Provide the [X, Y] coordinate of the cell's center where the given text is located.  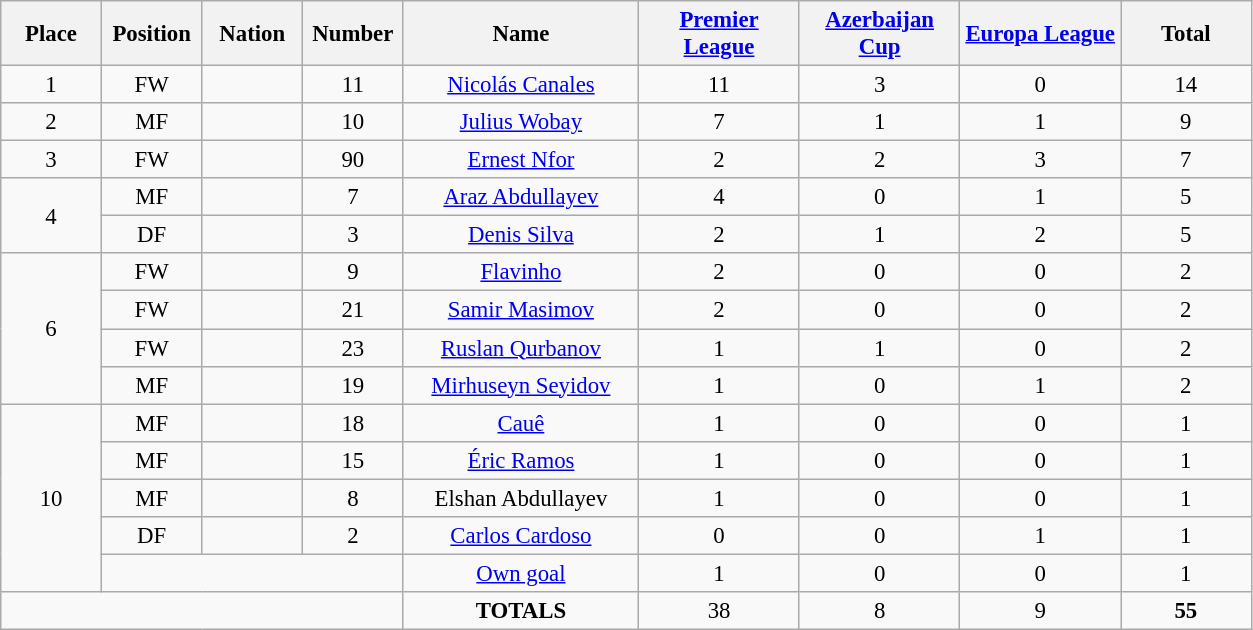
Mirhuseyn Seyidov [521, 385]
TOTALS [521, 611]
90 [354, 160]
Denis Silva [521, 235]
Cauê [521, 423]
55 [1186, 611]
38 [720, 611]
Julius Wobay [521, 122]
Europa League [1040, 34]
Nation [252, 34]
Premier League [720, 34]
Total [1186, 34]
19 [354, 385]
21 [354, 310]
Place [52, 34]
Elshan Abdullayev [521, 498]
Araz Abdullayev [521, 197]
Ernest Nfor [521, 160]
Own goal [521, 573]
Ruslan Qurbanov [521, 348]
Samir Masimov [521, 310]
Carlos Cardoso [521, 536]
14 [1186, 85]
Éric Ramos [521, 460]
15 [354, 460]
23 [354, 348]
Position [152, 34]
Number [354, 34]
Name [521, 34]
Nicolás Canales [521, 85]
Azerbaijan Cup [880, 34]
18 [354, 423]
Flavinho [521, 273]
6 [52, 329]
